From the cell containing the given text, extract its center point as [x, y] coordinate. 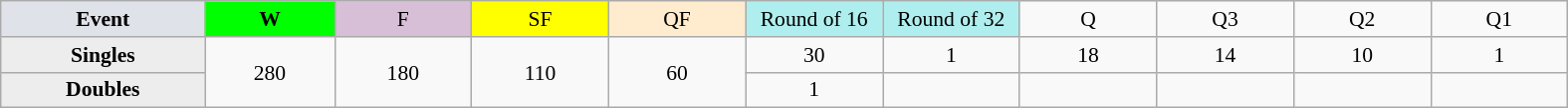
Singles [104, 55]
Q [1088, 19]
SF [541, 19]
Round of 16 [814, 19]
110 [541, 72]
14 [1226, 55]
180 [403, 72]
QF [677, 19]
60 [677, 72]
Doubles [104, 90]
10 [1362, 55]
Q3 [1226, 19]
W [270, 19]
F [403, 19]
30 [814, 55]
18 [1088, 55]
Round of 32 [951, 19]
Q1 [1499, 19]
280 [270, 72]
Event [104, 19]
Q2 [1362, 19]
